Locate the cell with the specified text and output its (X, Y) center coordinate. 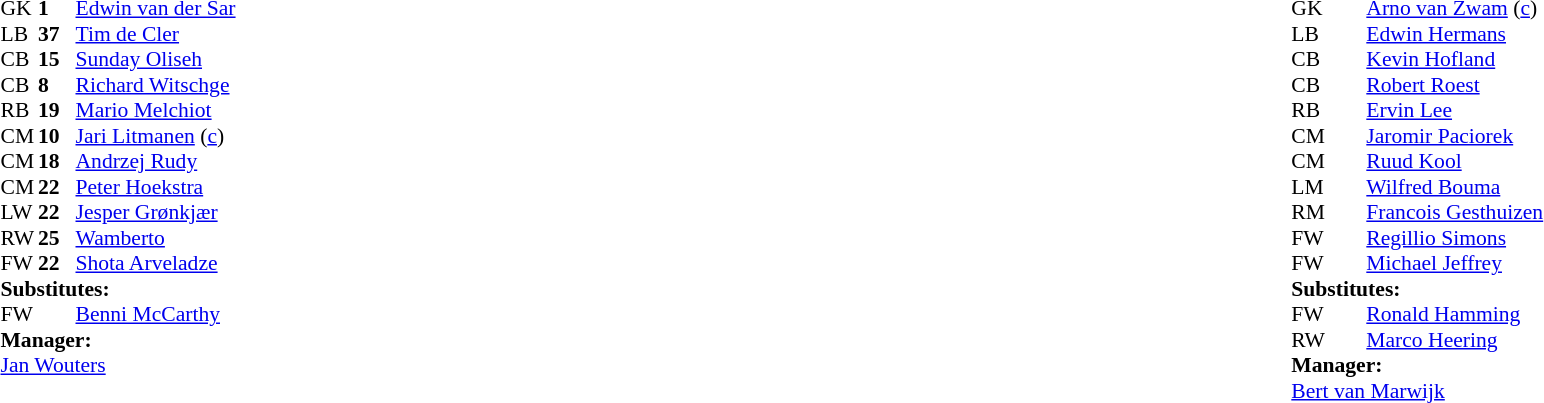
Francois Gesthuizen (1454, 213)
Ruud Kool (1454, 161)
Jesper Grønkjær (156, 213)
LM (1310, 187)
Wilfred Bouma (1454, 187)
Robert Roest (1454, 85)
Mario Melchiot (156, 111)
Jari Litmanen (c) (156, 136)
Andrzej Rudy (156, 161)
Shota Arveladze (156, 263)
37 (57, 34)
Jaromir Paciorek (1454, 136)
10 (57, 136)
15 (57, 59)
Benni McCarthy (156, 315)
RM (1310, 213)
Michael Jeffrey (1454, 263)
Ronald Hamming (1454, 315)
Richard Witschge (156, 85)
LW (19, 213)
Peter Hoekstra (156, 187)
18 (57, 161)
25 (57, 238)
Wamberto (156, 238)
Tim de Cler (156, 34)
19 (57, 111)
8 (57, 85)
Kevin Hofland (1454, 59)
Sunday Oliseh (156, 59)
Ervin Lee (1454, 111)
Regillio Simons (1454, 238)
Marco Heering (1454, 340)
Jan Wouters (118, 365)
Edwin Hermans (1454, 34)
